Extract the (X, Y) coordinate from the center of the cell holding the provided text.  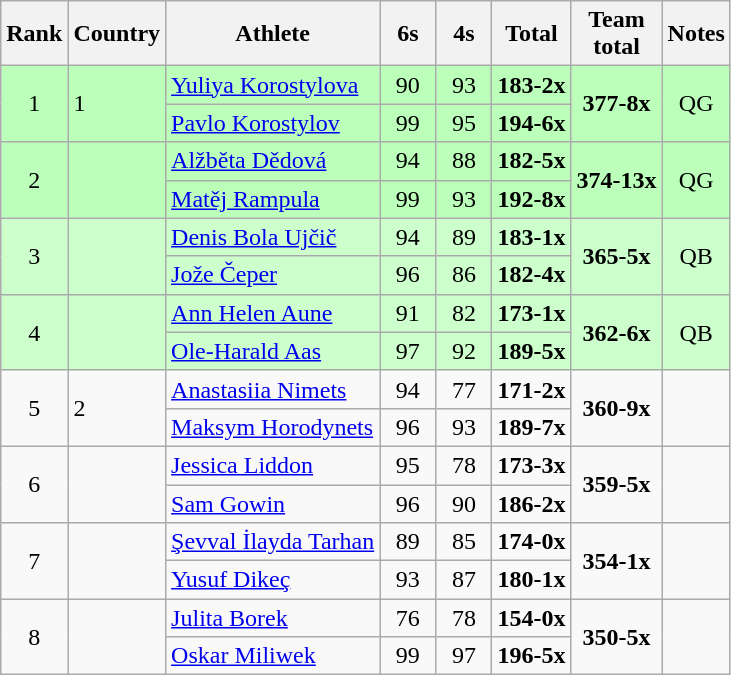
Sam Gowin (273, 503)
194-6x (532, 123)
7 (34, 561)
374-13x (616, 180)
Athlete (273, 34)
189-5x (532, 351)
362-6x (616, 332)
171-2x (532, 389)
173-1x (532, 313)
Total (532, 34)
6s (408, 34)
350-5x (616, 637)
Anastasiia Nimets (273, 389)
Şevval İlayda Tarhan (273, 542)
Oskar Miliwek (273, 656)
183-2x (532, 85)
6 (34, 484)
Julita Borek (273, 618)
Ann Helen Aune (273, 313)
359-5x (616, 484)
365-5x (616, 256)
Notes (696, 34)
86 (464, 275)
Alžběta Dědová (273, 161)
Matěj Rampula (273, 199)
182-5x (532, 161)
180-1x (532, 580)
4s (464, 34)
87 (464, 580)
154-0x (532, 618)
77 (464, 389)
Teamtotal (616, 34)
Denis Bola Ujčič (273, 237)
Jože Čeper (273, 275)
354-1x (616, 561)
Jessica Liddon (273, 465)
360-9x (616, 408)
174-0x (532, 542)
5 (34, 408)
183-1x (532, 237)
3 (34, 256)
85 (464, 542)
186-2x (532, 503)
Ole-Harald Aas (273, 351)
Rank (34, 34)
182-4x (532, 275)
88 (464, 161)
8 (34, 637)
76 (408, 618)
Yusuf Dikeç (273, 580)
173-3x (532, 465)
82 (464, 313)
Maksym Horodynets (273, 427)
196-5x (532, 656)
91 (408, 313)
Country (117, 34)
4 (34, 332)
377-8x (616, 104)
Yuliya Korostylova (273, 85)
Pavlo Korostylov (273, 123)
189-7x (532, 427)
192-8x (532, 199)
92 (464, 351)
